Identify which cell holds the provided text, then report its (x, y) central coordinate. 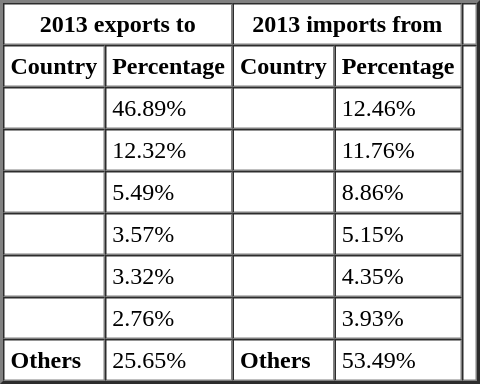
11.76% (398, 150)
12.46% (398, 108)
2013 imports from (347, 24)
5.49% (169, 192)
2013 exports to (118, 24)
12.32% (169, 150)
3.57% (169, 234)
53.49% (398, 360)
4.35% (398, 276)
2.76% (169, 318)
46.89% (169, 108)
5.15% (398, 234)
3.93% (398, 318)
25.65% (169, 360)
3.32% (169, 276)
8.86% (398, 192)
